Search for the cell housing the specified text and yield its (x, y) center coordinate. 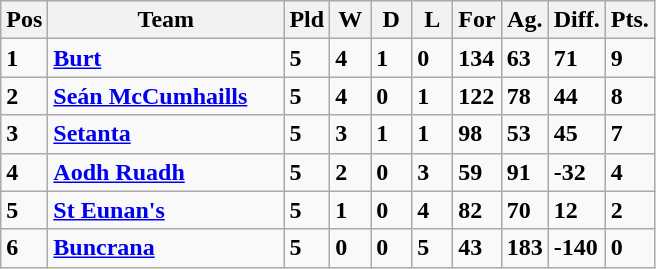
For (477, 20)
43 (477, 248)
Pld (307, 20)
70 (524, 210)
Team (166, 20)
7 (630, 134)
44 (576, 96)
-140 (576, 248)
Pts. (630, 20)
82 (477, 210)
-32 (576, 172)
12 (576, 210)
98 (477, 134)
63 (524, 58)
L (432, 20)
45 (576, 134)
91 (524, 172)
Diff. (576, 20)
6 (24, 248)
122 (477, 96)
71 (576, 58)
78 (524, 96)
Ag. (524, 20)
8 (630, 96)
53 (524, 134)
Buncrana (166, 248)
W (350, 20)
Setanta (166, 134)
St Eunan's (166, 210)
183 (524, 248)
D (392, 20)
Burt (166, 58)
Pos (24, 20)
Aodh Ruadh (166, 172)
59 (477, 172)
Seán McCumhaills (166, 96)
134 (477, 58)
9 (630, 58)
